Return the (X, Y) coordinate for the center point of the cell that contains the specified text.  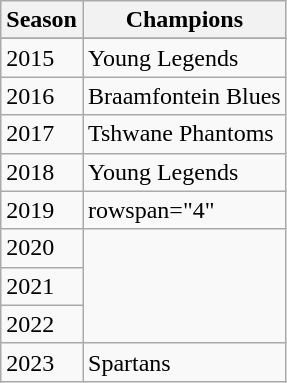
2022 (42, 324)
Spartans (184, 362)
Braamfontein Blues (184, 96)
Tshwane Phantoms (184, 134)
2016 (42, 96)
2015 (42, 58)
2018 (42, 172)
2021 (42, 286)
rowspan="4" (184, 210)
2017 (42, 134)
Season (42, 20)
2023 (42, 362)
Champions (184, 20)
2020 (42, 248)
2019 (42, 210)
